From the cell containing the given text, extract its center point as (x, y) coordinate. 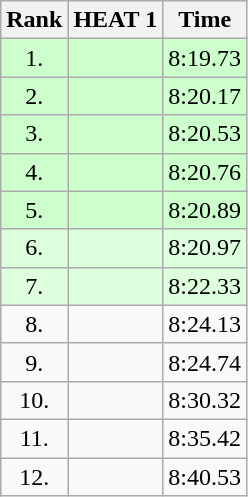
8:20.97 (205, 248)
8:40.53 (205, 477)
5. (34, 210)
12. (34, 477)
2. (34, 96)
8:35.42 (205, 438)
1. (34, 58)
3. (34, 134)
Rank (34, 20)
8:22.33 (205, 286)
7. (34, 286)
11. (34, 438)
Time (205, 20)
9. (34, 362)
8:20.17 (205, 96)
8. (34, 324)
8:24.74 (205, 362)
HEAT 1 (116, 20)
8:19.73 (205, 58)
8:20.89 (205, 210)
6. (34, 248)
8:20.53 (205, 134)
8:24.13 (205, 324)
10. (34, 400)
8:30.32 (205, 400)
4. (34, 172)
8:20.76 (205, 172)
